Determine the (x, y) coordinate at the center of the cell enclosing the given text.  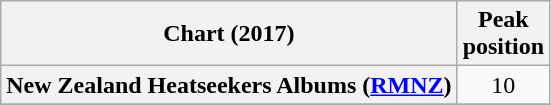
Peak position (503, 34)
10 (503, 85)
Chart (2017) (229, 34)
New Zealand Heatseekers Albums (RMNZ) (229, 85)
